Capture the cell that displays the provided text and extract its (x, y) central coordinate. 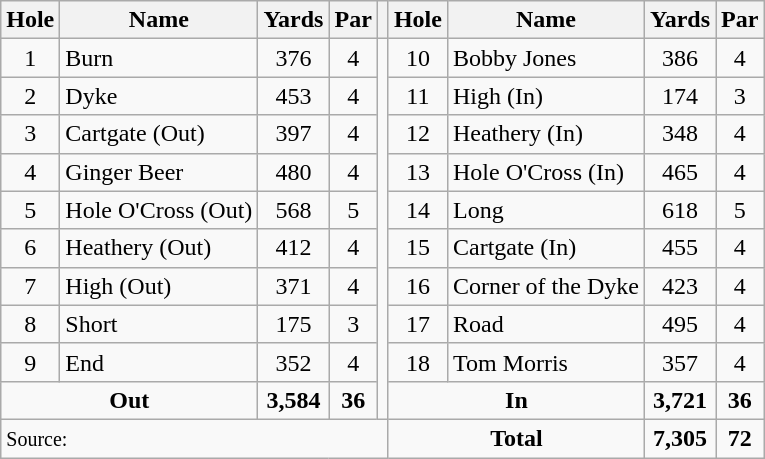
High (Out) (159, 286)
412 (294, 248)
72 (740, 438)
11 (418, 96)
465 (680, 172)
2 (30, 96)
Tom Morris (546, 362)
397 (294, 134)
Heathery (Out) (159, 248)
14 (418, 210)
Road (546, 324)
13 (418, 172)
Hole O'Cross (In) (546, 172)
Out (130, 400)
495 (680, 324)
17 (418, 324)
18 (418, 362)
480 (294, 172)
352 (294, 362)
Source: (195, 438)
In (516, 400)
3,584 (294, 400)
1 (30, 58)
Bobby Jones (546, 58)
453 (294, 96)
Corner of the Dyke (546, 286)
12 (418, 134)
Hole O'Cross (Out) (159, 210)
455 (680, 248)
376 (294, 58)
357 (680, 362)
Cartgate (Out) (159, 134)
Cartgate (In) (546, 248)
Total (516, 438)
6 (30, 248)
7,305 (680, 438)
Burn (159, 58)
386 (680, 58)
10 (418, 58)
Short (159, 324)
423 (680, 286)
Long (546, 210)
16 (418, 286)
175 (294, 324)
8 (30, 324)
Heathery (In) (546, 134)
348 (680, 134)
174 (680, 96)
End (159, 362)
Dyke (159, 96)
15 (418, 248)
High (In) (546, 96)
618 (680, 210)
7 (30, 286)
Ginger Beer (159, 172)
3,721 (680, 400)
568 (294, 210)
9 (30, 362)
371 (294, 286)
